Scan for the cell matching the given text and deliver its (X, Y) coordinate at center. 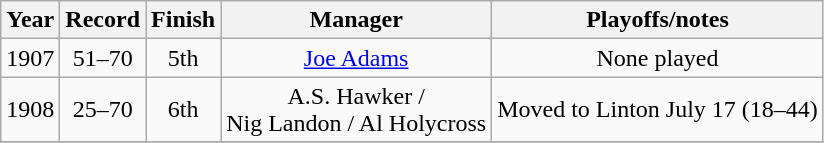
1907 (30, 58)
25–70 (103, 110)
None played (658, 58)
Manager (356, 20)
Record (103, 20)
Joe Adams (356, 58)
51–70 (103, 58)
Playoffs/notes (658, 20)
6th (184, 110)
5th (184, 58)
Moved to Linton July 17 (18–44) (658, 110)
Year (30, 20)
1908 (30, 110)
Finish (184, 20)
A.S. Hawker / Nig Landon / Al Holycross (356, 110)
